Provide the [X, Y] coordinate of the cell's center where the given text is located.  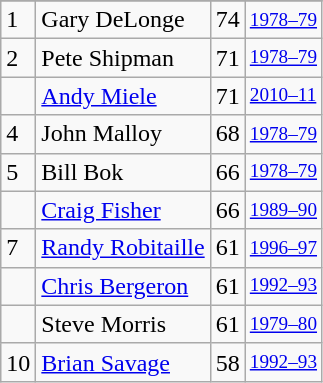
John Malloy [123, 134]
74 [228, 20]
68 [228, 134]
Craig Fisher [123, 210]
2010–11 [283, 96]
Brian Savage [123, 362]
58 [228, 362]
Pete Shipman [123, 58]
5 [18, 172]
1989–90 [283, 210]
Bill Bok [123, 172]
2 [18, 58]
1996–97 [283, 248]
1 [18, 20]
4 [18, 134]
Randy Robitaille [123, 248]
Gary DeLonge [123, 20]
1979–80 [283, 324]
Steve Morris [123, 324]
10 [18, 362]
Andy Miele [123, 96]
Chris Bergeron [123, 286]
7 [18, 248]
